Identify which cell holds the provided text, then report its [x, y] central coordinate. 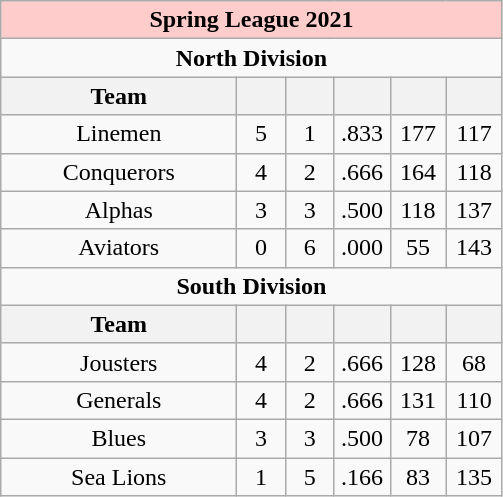
107 [474, 438]
78 [418, 438]
Generals [119, 400]
83 [418, 477]
Aviators [119, 248]
55 [418, 248]
Blues [119, 438]
131 [418, 400]
164 [418, 172]
Sea Lions [119, 477]
Jousters [119, 362]
135 [474, 477]
68 [474, 362]
110 [474, 400]
Conquerors [119, 172]
North Division [252, 58]
128 [418, 362]
0 [262, 248]
143 [474, 248]
.833 [362, 134]
South Division [252, 286]
6 [310, 248]
Spring League 2021 [252, 20]
177 [418, 134]
.166 [362, 477]
.000 [362, 248]
117 [474, 134]
137 [474, 210]
Linemen [119, 134]
Alphas [119, 210]
